Detect which cell encompasses the target text, then output its (X, Y) center coordinate. 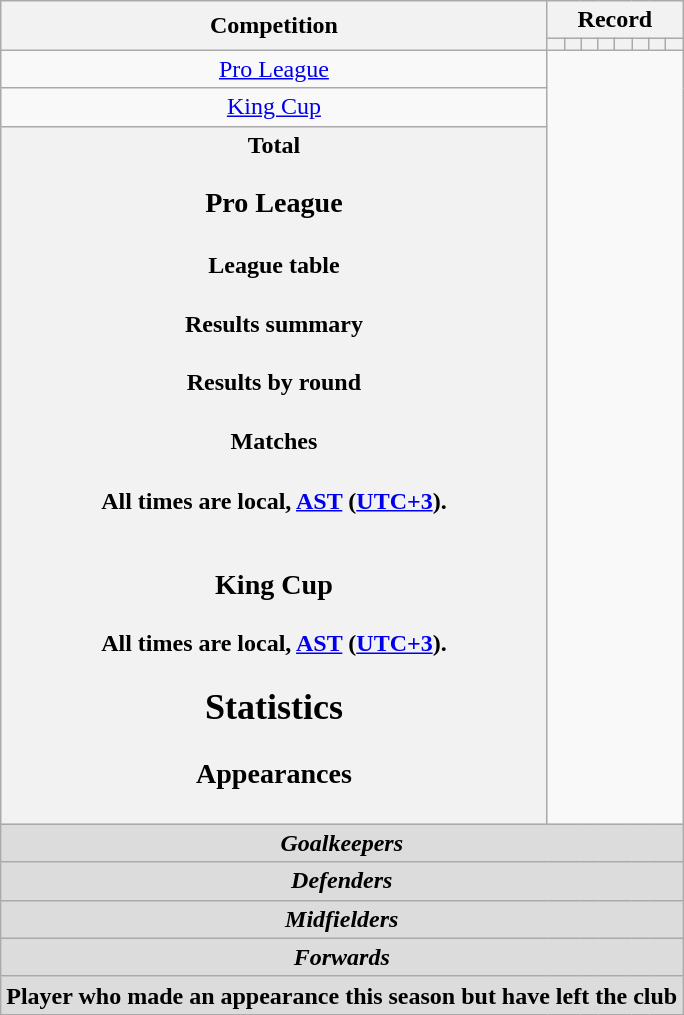
Pro League (274, 69)
Defenders (342, 881)
Forwards (342, 957)
Record (615, 20)
Goalkeepers (342, 843)
Midfielders (342, 919)
Player who made an appearance this season but have left the club (342, 995)
King Cup (274, 107)
Competition (274, 26)
